Capture the cell that displays the provided text and extract its [x, y] central coordinate. 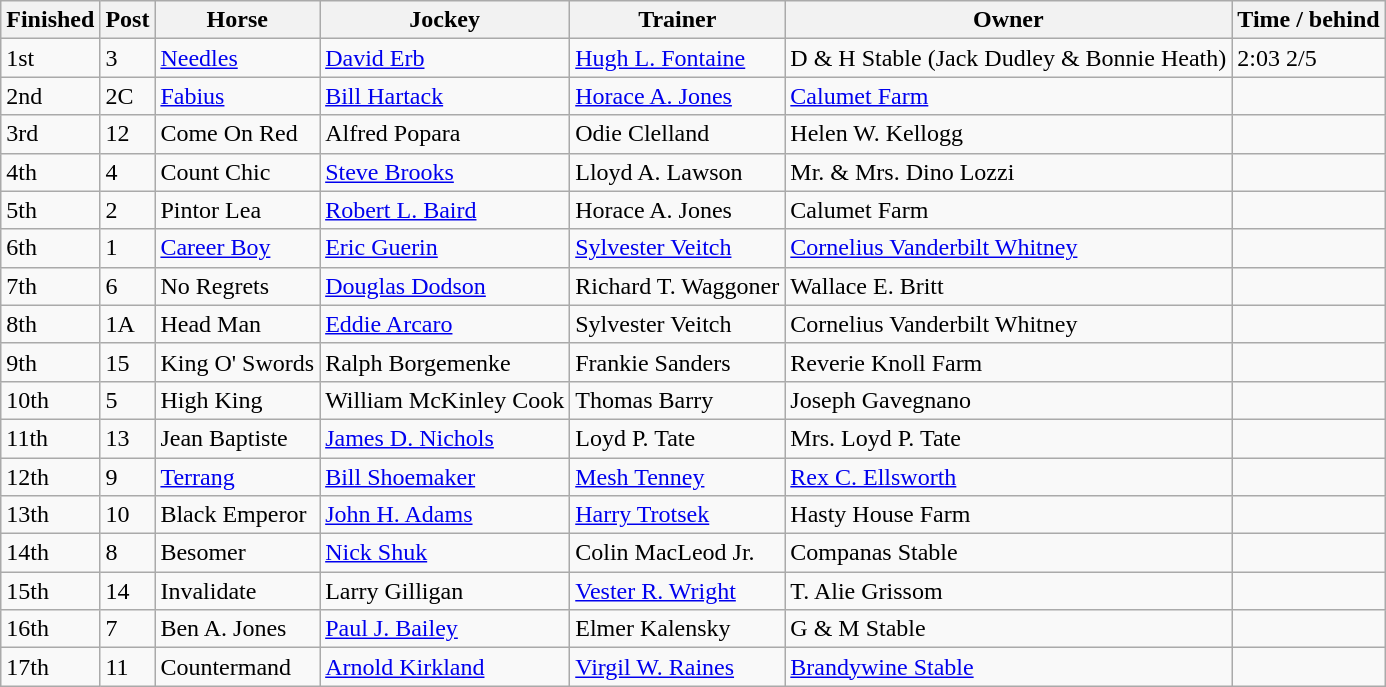
Steve Brooks [445, 172]
Come On Red [238, 134]
Finished [50, 20]
Countermand [238, 667]
Bill Hartack [445, 96]
Horse [238, 20]
John H. Adams [445, 515]
12th [50, 477]
4th [50, 172]
Terrang [238, 477]
8th [50, 324]
Hugh L. Fontaine [678, 58]
Count Chic [238, 172]
3 [128, 58]
Time / behind [1308, 20]
2nd [50, 96]
Mesh Tenney [678, 477]
2C [128, 96]
Needles [238, 58]
T. Alie Grissom [1008, 591]
Richard T. Waggoner [678, 286]
Arnold Kirkland [445, 667]
King O' Swords [238, 362]
Eddie Arcaro [445, 324]
James D. Nichols [445, 438]
7th [50, 286]
Companas Stable [1008, 553]
Joseph Gavegnano [1008, 400]
11th [50, 438]
10th [50, 400]
5th [50, 210]
Black Emperor [238, 515]
Mrs. Loyd P. Tate [1008, 438]
15 [128, 362]
Career Boy [238, 248]
10 [128, 515]
Frankie Sanders [678, 362]
High King [238, 400]
16th [50, 629]
William McKinley Cook [445, 400]
Wallace E. Britt [1008, 286]
Mr. & Mrs. Dino Lozzi [1008, 172]
Rex C. Ellsworth [1008, 477]
Hasty House Farm [1008, 515]
Pintor Lea [238, 210]
Ralph Borgemenke [445, 362]
Douglas Dodson [445, 286]
17th [50, 667]
Colin MacLeod Jr. [678, 553]
4 [128, 172]
11 [128, 667]
Robert L. Baird [445, 210]
Fabius [238, 96]
Eric Guerin [445, 248]
Besomer [238, 553]
3rd [50, 134]
Lloyd A. Lawson [678, 172]
Owner [1008, 20]
Brandywine Stable [1008, 667]
Odie Clelland [678, 134]
Vester R. Wright [678, 591]
1 [128, 248]
Invalidate [238, 591]
14th [50, 553]
Trainer [678, 20]
Jean Baptiste [238, 438]
David Erb [445, 58]
Nick Shuk [445, 553]
G & M Stable [1008, 629]
Virgil W. Raines [678, 667]
Harry Trotsek [678, 515]
Reverie Knoll Farm [1008, 362]
13th [50, 515]
Head Man [238, 324]
Elmer Kalensky [678, 629]
13 [128, 438]
5 [128, 400]
9th [50, 362]
15th [50, 591]
Loyd P. Tate [678, 438]
Jockey [445, 20]
2:03 2/5 [1308, 58]
9 [128, 477]
Bill Shoemaker [445, 477]
6th [50, 248]
D & H Stable (Jack Dudley & Bonnie Heath) [1008, 58]
6 [128, 286]
Helen W. Kellogg [1008, 134]
Ben A. Jones [238, 629]
2 [128, 210]
7 [128, 629]
8 [128, 553]
Alfred Popara [445, 134]
Paul J. Bailey [445, 629]
14 [128, 591]
Larry Gilligan [445, 591]
Post [128, 20]
No Regrets [238, 286]
12 [128, 134]
Thomas Barry [678, 400]
1A [128, 324]
1st [50, 58]
